For the text-containing cell, return its midpoint in [x, y] coordinate format. 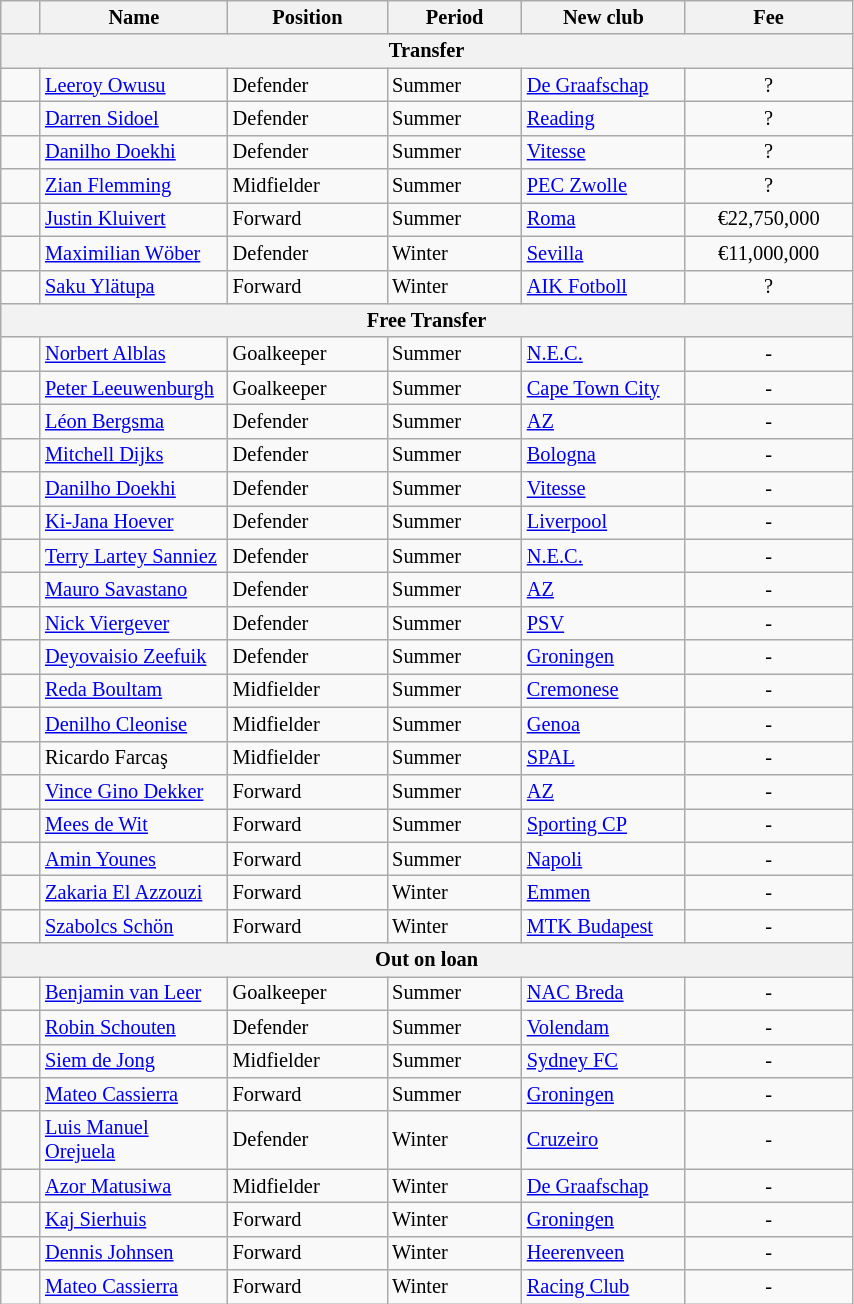
Siem de Jong [134, 1061]
Saku Ylätupa [134, 287]
Free Transfer [427, 320]
Amin Younes [134, 859]
Emmen [604, 892]
PEC Zwolle [604, 186]
Benjamin van Leer [134, 993]
Roma [604, 219]
Name [134, 17]
€11,000,000 [769, 253]
Nick Viergever [134, 623]
Period [454, 17]
Fee [769, 17]
Robin Schouten [134, 1027]
€22,750,000 [769, 219]
New club [604, 17]
Out on loan [427, 960]
Ki-Jana Hoever [134, 522]
Reading [604, 118]
Zian Flemming [134, 186]
Denilho Cleonise [134, 724]
Sporting CP [604, 825]
Mees de Wit [134, 825]
Norbert Alblas [134, 354]
PSV [604, 623]
Reda Boultam [134, 690]
Maximilian Wöber [134, 253]
Szabolcs Schön [134, 926]
Genoa [604, 724]
Léon Bergsma [134, 421]
Azor Matusiwa [134, 1186]
Transfer [427, 51]
Darren Sidoel [134, 118]
Peter Leeuwenburgh [134, 388]
Leeroy Owusu [134, 85]
Luis Manuel Orejuela [134, 1140]
AIK Fotboll [604, 287]
Terry Lartey Sanniez [134, 556]
Cruzeiro [604, 1140]
Cremonese [604, 690]
Mitchell Dijks [134, 455]
Sydney FC [604, 1061]
Ricardo Farcaş [134, 758]
Justin Kluivert [134, 219]
Sevilla [604, 253]
Heerenveen [604, 1253]
Dennis Johnsen [134, 1253]
Vince Gino Dekker [134, 791]
Mauro Savastano [134, 589]
Volendam [604, 1027]
Cape Town City [604, 388]
MTK Budapest [604, 926]
Kaj Sierhuis [134, 1219]
Napoli [604, 859]
NAC Breda [604, 993]
Racing Club [604, 1287]
Bologna [604, 455]
Deyovaisio Zeefuik [134, 657]
Liverpool [604, 522]
SPAL [604, 758]
Zakaria El Azzouzi [134, 892]
Position [308, 17]
